Capture the cell that displays the provided text and extract its [X, Y] central coordinate. 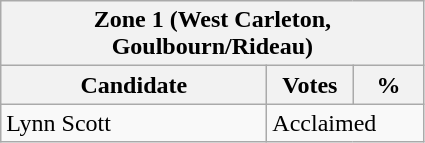
Zone 1 (West Carleton, Goulbourn/Rideau) [212, 34]
Votes [310, 85]
% [388, 85]
Candidate [134, 85]
Acclaimed [346, 123]
Lynn Scott [134, 123]
